Detect which cell encompasses the target text, then output its [X, Y] center coordinate. 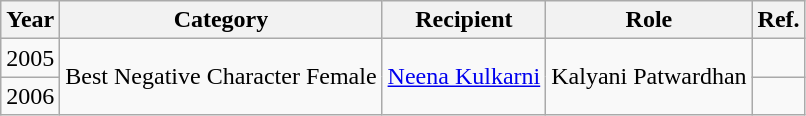
Recipient [464, 20]
Best Negative Character Female [221, 77]
Kalyani Patwardhan [649, 77]
Ref. [778, 20]
2006 [30, 96]
2005 [30, 58]
Neena Kulkarni [464, 77]
Category [221, 20]
Year [30, 20]
Role [649, 20]
